Detect which cell encompasses the target text, then output its [x, y] center coordinate. 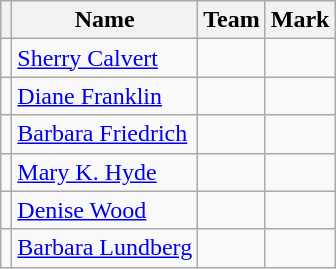
Sherry Calvert [105, 58]
Mary K. Hyde [105, 172]
Barbara Lundberg [105, 248]
Barbara Friedrich [105, 134]
Team [232, 20]
Denise Wood [105, 210]
Diane Franklin [105, 96]
Name [105, 20]
Mark [300, 20]
